Return (x, y) of the center of cell containing provided text 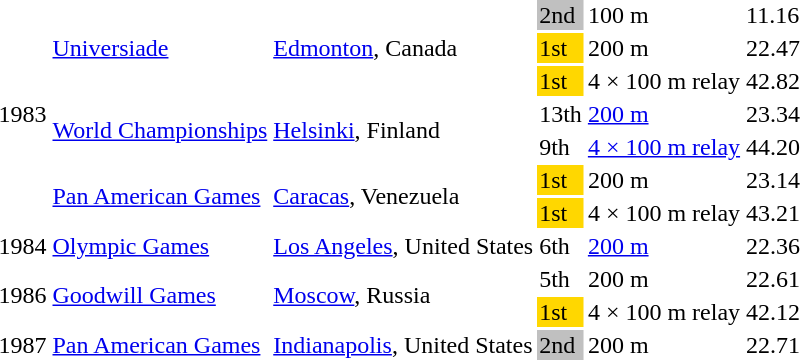
6th (561, 246)
World Championships (160, 130)
Goodwill Games (160, 296)
Universiade (160, 48)
100 m (664, 15)
Helsinki, Finland (404, 130)
Caracas, Venezuela (404, 196)
13th (561, 114)
Indianapolis, United States (404, 345)
5th (561, 279)
Olympic Games (160, 246)
9th (561, 147)
Los Angeles, United States (404, 246)
Edmonton, Canada (404, 48)
Moscow, Russia (404, 296)
